Detect which cell encompasses the target text, then output its (X, Y) center coordinate. 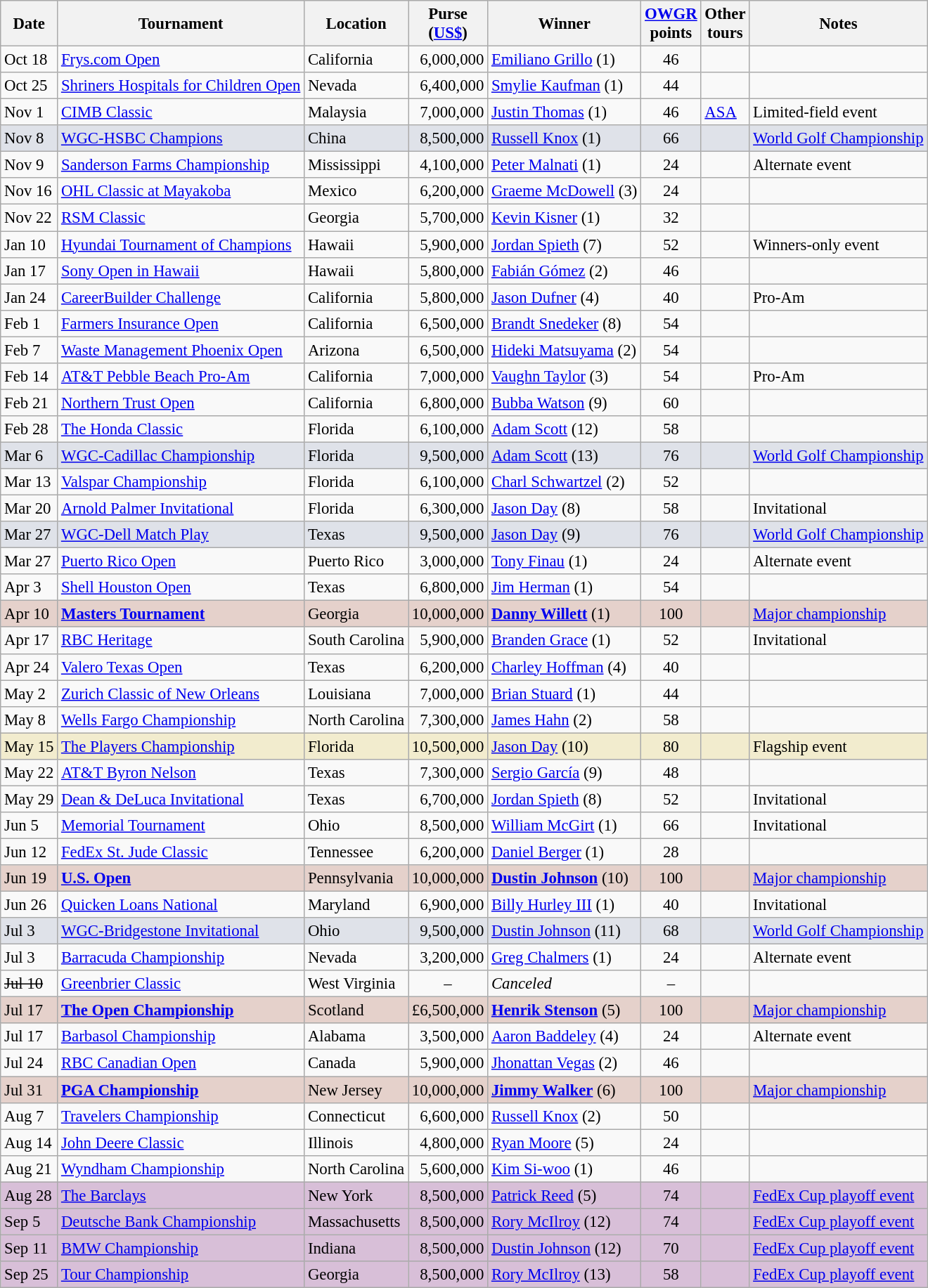
Puerto Rico Open (181, 561)
Jim Herman (1) (565, 587)
Indiana (356, 1248)
Sanderson Farms Championship (181, 165)
4,800,000 (447, 1143)
Jason Day (9) (565, 535)
WGC-Dell Match Play (181, 535)
Sergio García (9) (565, 773)
Adam Scott (12) (565, 429)
Mississippi (356, 165)
Northern Trust Open (181, 403)
Feb 14 (30, 377)
Arizona (356, 350)
Hideki Matsuyama (2) (565, 350)
Peter Malnati (1) (565, 165)
FedEx St. Jude Classic (181, 852)
Jun 26 (30, 905)
Hyundai Tournament of Champions (181, 245)
3,000,000 (447, 561)
Brian Stuard (1) (565, 694)
RBC Canadian Open (181, 1063)
50 (671, 1116)
6,900,000 (447, 905)
Jason Day (8) (565, 509)
Jul 24 (30, 1063)
Patrick Reed (5) (565, 1195)
James Hahn (2) (565, 720)
Date (30, 24)
6,000,000 (447, 60)
CareerBuilder Challenge (181, 297)
ASA (726, 112)
Mar 20 (30, 509)
Winner (565, 24)
Apr 3 (30, 587)
WGC-HSBC Champions (181, 138)
Justin Thomas (1) (565, 112)
OHL Classic at Mayakoba (181, 192)
PGA Championship (181, 1090)
Barracuda Championship (181, 958)
Jun 19 (30, 878)
Jordan Spieth (7) (565, 245)
Nov 16 (30, 192)
3,500,000 (447, 1036)
Dustin Johnson (12) (565, 1248)
Jason Day (10) (565, 746)
Tournament (181, 24)
Jhonattan Vegas (2) (565, 1063)
Feb 7 (30, 350)
Bubba Watson (9) (565, 403)
Deutsche Bank Championship (181, 1222)
Apr 10 (30, 614)
48 (671, 773)
Memorial Tournament (181, 826)
May 8 (30, 720)
Maryland (356, 905)
Puerto Rico (356, 561)
Oct 25 (30, 86)
Graeme McDowell (3) (565, 192)
AT&T Pebble Beach Pro-Am (181, 377)
Tennessee (356, 852)
6,300,000 (447, 509)
68 (671, 931)
Purse(US$) (447, 24)
4,100,000 (447, 165)
WGC-Cadillac Championship (181, 455)
32 (671, 218)
10,500,000 (447, 746)
Feb 28 (30, 429)
Wyndham Championship (181, 1169)
Shell Houston Open (181, 587)
Massachusetts (356, 1222)
Greg Chalmers (1) (565, 958)
The Barclays (181, 1195)
Jul 31 (30, 1090)
Daniel Berger (1) (565, 852)
AT&T Byron Nelson (181, 773)
Jimmy Walker (6) (565, 1090)
The Open Championship (181, 1010)
Scotland (356, 1010)
Billy Hurley III (1) (565, 905)
5,600,000 (447, 1169)
Emiliano Grillo (1) (565, 60)
OWGRpoints (671, 24)
Feb 21 (30, 403)
Aaron Baddeley (4) (565, 1036)
Sony Open in Hawaii (181, 271)
Vaughn Taylor (3) (565, 377)
New Jersey (356, 1090)
Ryan Moore (5) (565, 1143)
3,200,000 (447, 958)
Mar 6 (30, 455)
May 15 (30, 746)
Travelers Championship (181, 1116)
Canceled (565, 984)
Jul 10 (30, 984)
Charley Hoffman (4) (565, 667)
May 2 (30, 694)
China (356, 138)
May 29 (30, 799)
Jan 17 (30, 271)
Oct 18 (30, 60)
Zurich Classic of New Orleans (181, 694)
William McGirt (1) (565, 826)
Jun 5 (30, 826)
Rory McIlroy (12) (565, 1222)
Aug 28 (30, 1195)
Russell Knox (1) (565, 138)
RBC Heritage (181, 641)
Mar 13 (30, 482)
Tour Championship (181, 1275)
WGC-Bridgestone Invitational (181, 931)
CIMB Classic (181, 112)
Nov 9 (30, 165)
6,400,000 (447, 86)
Apr 17 (30, 641)
Mexico (356, 192)
Smylie Kaufman (1) (565, 86)
Quicken Loans National (181, 905)
Sep 5 (30, 1222)
Sep 11 (30, 1248)
Kim Si-woo (1) (565, 1169)
Kevin Kisner (1) (565, 218)
Pennsylvania (356, 878)
Waste Management Phoenix Open (181, 350)
John Deere Classic (181, 1143)
Othertours (726, 24)
60 (671, 403)
5,700,000 (447, 218)
Barbasol Championship (181, 1036)
RSM Classic (181, 218)
Aug 14 (30, 1143)
West Virginia (356, 984)
Shriners Hospitals for Children Open (181, 86)
Farmers Insurance Open (181, 323)
6,700,000 (447, 799)
Brandt Snedeker (8) (565, 323)
Notes (838, 24)
70 (671, 1248)
Connecticut (356, 1116)
Tony Finau (1) (565, 561)
BMW Championship (181, 1248)
Dustin Johnson (10) (565, 878)
Branden Grace (1) (565, 641)
Limited-field event (838, 112)
Arnold Palmer Invitational (181, 509)
80 (671, 746)
Location (356, 24)
Aug 7 (30, 1116)
Dean & DeLuca Invitational (181, 799)
Jan 24 (30, 297)
28 (671, 852)
Valero Texas Open (181, 667)
Greenbrier Classic (181, 984)
Jun 12 (30, 852)
Nov 22 (30, 218)
Jason Dufner (4) (565, 297)
South Carolina (356, 641)
Jan 10 (30, 245)
Flagship event (838, 746)
Masters Tournament (181, 614)
May 22 (30, 773)
Sep 25 (30, 1275)
Apr 24 (30, 667)
The Players Championship (181, 746)
Canada (356, 1063)
£6,500,000 (447, 1010)
Rory McIlroy (13) (565, 1275)
Winners-only event (838, 245)
Nov 8 (30, 138)
Frys.com Open (181, 60)
Jordan Spieth (8) (565, 799)
Feb 1 (30, 323)
Dustin Johnson (11) (565, 931)
Alabama (356, 1036)
Valspar Championship (181, 482)
6,600,000 (447, 1116)
Wells Fargo Championship (181, 720)
Aug 21 (30, 1169)
Fabián Gómez (2) (565, 271)
Nov 1 (30, 112)
Adam Scott (13) (565, 455)
Danny Willett (1) (565, 614)
New York (356, 1195)
Illinois (356, 1143)
Russell Knox (2) (565, 1116)
The Honda Classic (181, 429)
Malaysia (356, 112)
Charl Schwartzel (2) (565, 482)
Louisiana (356, 694)
Henrik Stenson (5) (565, 1010)
U.S. Open (181, 878)
